Pinpoint the cell where the given text exists, returning its [X, Y] midpoint coordinate. 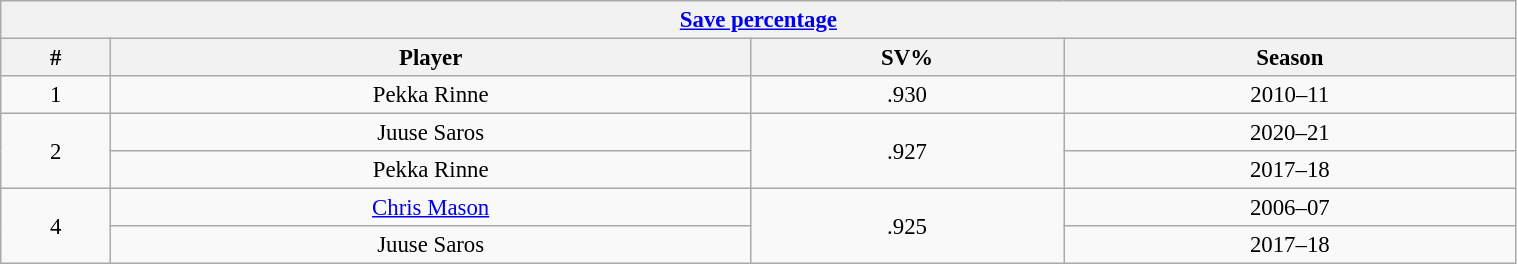
2020–21 [1290, 133]
1 [56, 95]
Season [1290, 58]
.930 [906, 95]
2010–11 [1290, 95]
# [56, 58]
Chris Mason [431, 208]
2 [56, 152]
Save percentage [758, 20]
4 [56, 226]
.925 [906, 226]
Player [431, 58]
.927 [906, 152]
2006–07 [1290, 208]
SV% [906, 58]
